Return the (X, Y) coordinate for the center point of the cell that contains the specified text.  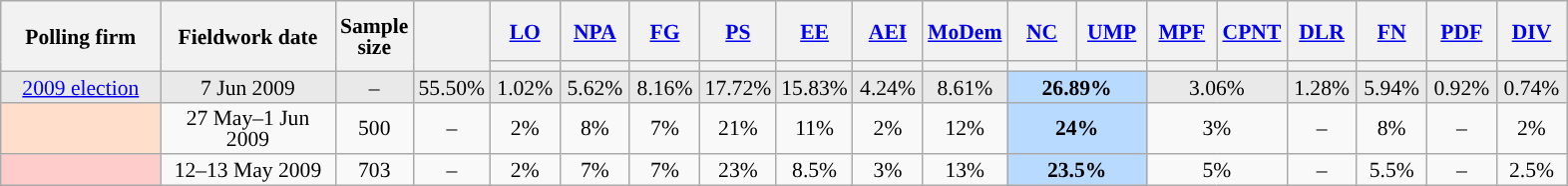
23.5% (1077, 170)
27 May–1 Jun 2009 (247, 128)
5% (1217, 170)
8.61% (965, 86)
Fieldwork date (247, 36)
1.02% (525, 86)
FG (664, 31)
15.83% (814, 86)
12% (965, 128)
DIV (1531, 31)
11% (814, 128)
0.74% (1531, 86)
5.94% (1391, 86)
13% (965, 170)
55.50% (451, 86)
NC (1042, 31)
703 (374, 170)
1.28% (1322, 86)
Samplesize (374, 36)
4.24% (888, 86)
2009 election (81, 86)
8.5% (814, 170)
5.62% (594, 86)
AEI (888, 31)
FN (1391, 31)
2.5% (1531, 170)
17.72% (738, 86)
500 (374, 128)
MoDem (965, 31)
PDF (1461, 31)
21% (738, 128)
3.06% (1217, 86)
5.5% (1391, 170)
NPA (594, 31)
23% (738, 170)
Polling firm (81, 36)
0.92% (1461, 86)
PS (738, 31)
DLR (1322, 31)
26.89% (1077, 86)
7 Jun 2009 (247, 86)
12–13 May 2009 (247, 170)
MPF (1182, 31)
UMP (1112, 31)
8.16% (664, 86)
CPNT (1252, 31)
LO (525, 31)
24% (1077, 128)
EE (814, 31)
